From the cell containing the given text, extract its center point as (x, y) coordinate. 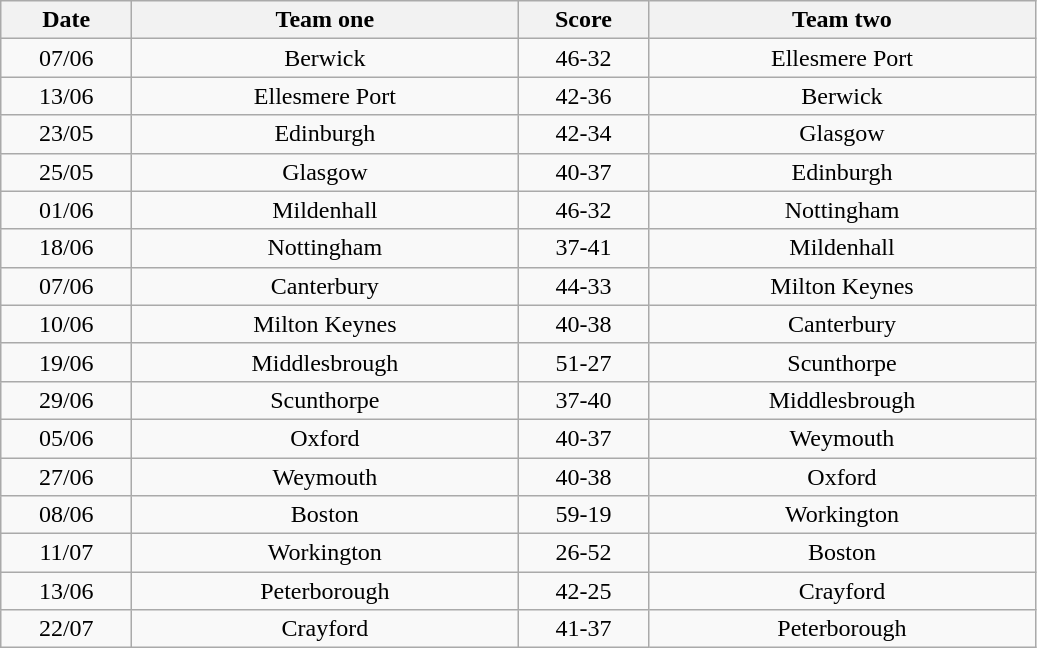
18/06 (66, 248)
42-36 (584, 96)
37-41 (584, 248)
59-19 (584, 515)
05/06 (66, 438)
Team two (842, 20)
41-37 (584, 629)
10/06 (66, 324)
51-27 (584, 362)
29/06 (66, 400)
27/06 (66, 477)
Score (584, 20)
26-52 (584, 553)
19/06 (66, 362)
37-40 (584, 400)
01/06 (66, 210)
08/06 (66, 515)
42-25 (584, 591)
23/05 (66, 134)
42-34 (584, 134)
Date (66, 20)
22/07 (66, 629)
44-33 (584, 286)
11/07 (66, 553)
Team one (325, 20)
25/05 (66, 172)
